Output the (X, Y) coordinate of the center of the cell containing the given text.  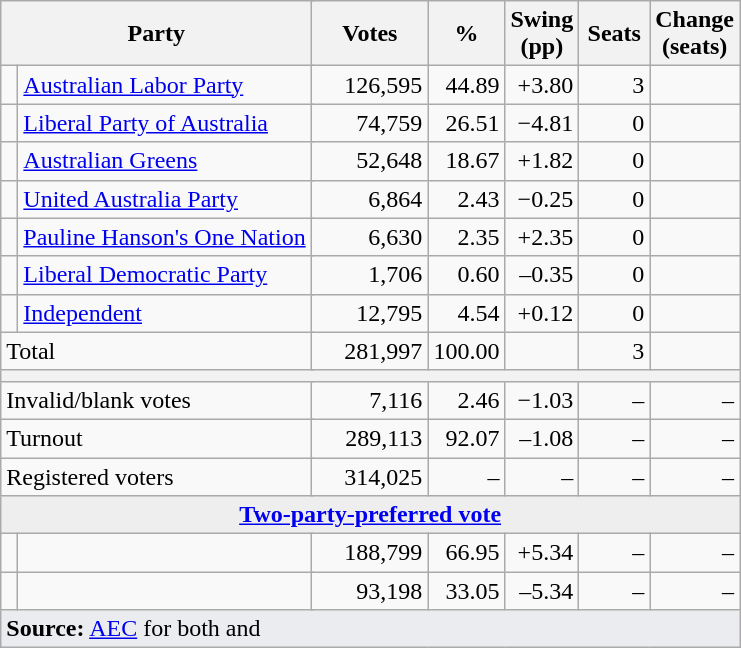
Invalid/blank votes (156, 400)
–5.34 (542, 591)
Swing (pp) (542, 34)
+0.12 (542, 313)
26.51 (466, 123)
+1.82 (542, 161)
Independent (165, 313)
6,630 (370, 237)
Turnout (156, 438)
Australian Greens (165, 161)
Votes (370, 34)
Seats (614, 34)
−1.03 (542, 400)
7,116 (370, 400)
% (466, 34)
33.05 (466, 591)
93,198 (370, 591)
Source: AEC for both and (370, 629)
12,795 (370, 313)
+2.35 (542, 237)
+5.34 (542, 553)
Total (156, 351)
Liberal Party of Australia (165, 123)
Pauline Hanson's One Nation (165, 237)
92.07 (466, 438)
−0.25 (542, 199)
2.46 (466, 400)
Liberal Democratic Party (165, 275)
44.89 (466, 85)
–0.35 (542, 275)
–1.08 (542, 438)
314,025 (370, 477)
126,595 (370, 85)
289,113 (370, 438)
Change (seats) (695, 34)
4.54 (466, 313)
Registered voters (156, 477)
18.67 (466, 161)
6,864 (370, 199)
281,997 (370, 351)
66.95 (466, 553)
0.60 (466, 275)
188,799 (370, 553)
Two-party-preferred vote (370, 515)
Party (156, 34)
2.35 (466, 237)
1,706 (370, 275)
74,759 (370, 123)
−4.81 (542, 123)
52,648 (370, 161)
2.43 (466, 199)
Australian Labor Party (165, 85)
+3.80 (542, 85)
100.00 (466, 351)
United Australia Party (165, 199)
